Pinpoint the cell where the given text exists, returning its (x, y) midpoint coordinate. 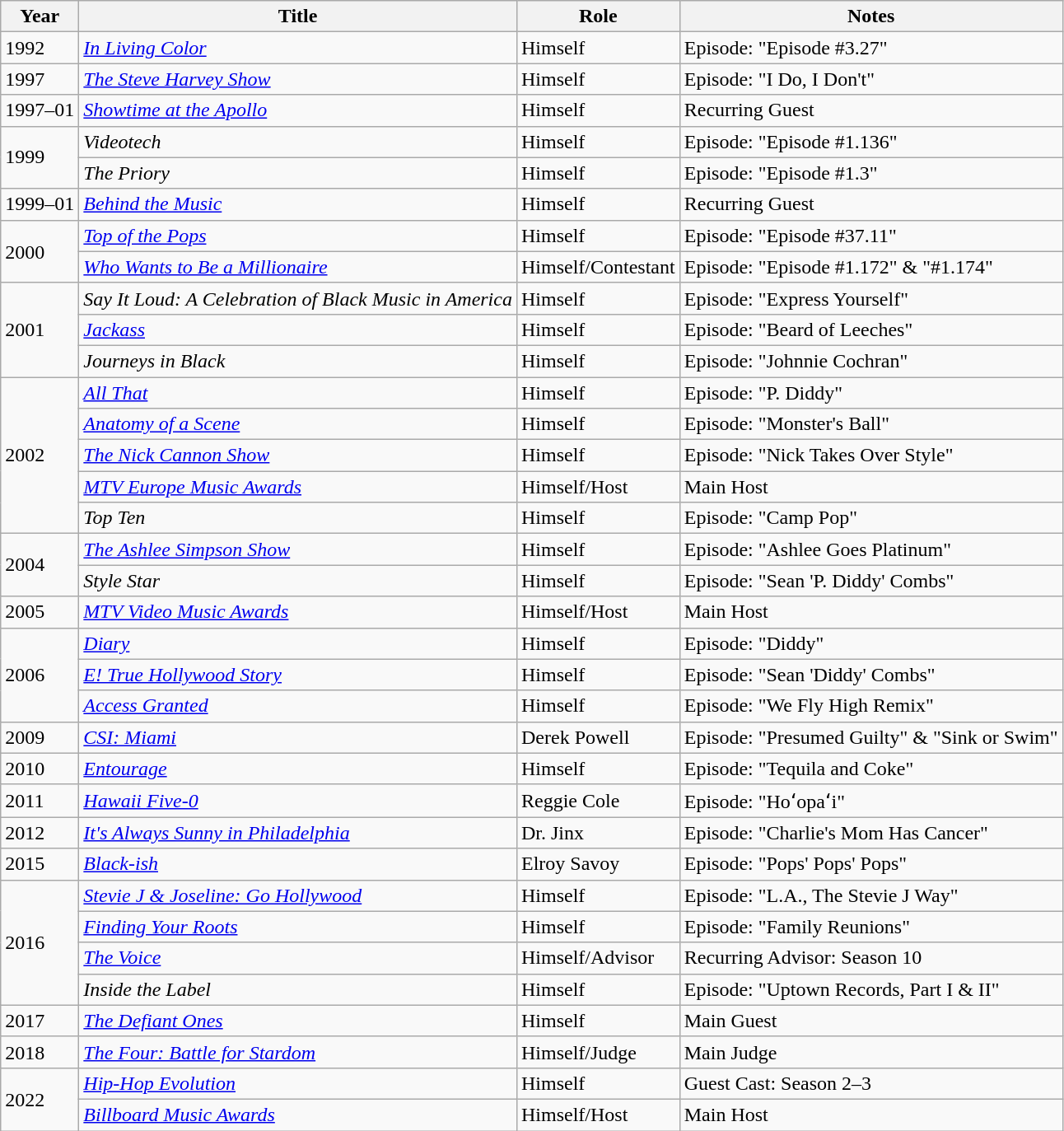
In Living Color (298, 48)
2018 (40, 1052)
Entourage (298, 769)
1999 (40, 157)
Episode: "I Do, I Don't" (871, 79)
E! True Hollywood Story (298, 675)
1997–01 (40, 110)
Stevie J & Joseline: Go Hollywood (298, 895)
Episode: "L.A., The Stevie J Way" (871, 895)
2015 (40, 864)
2017 (40, 1021)
The Ashlee Simpson Show (298, 549)
Episode: "Family Reunions" (871, 927)
The Nick Cannon Show (298, 456)
1999–01 (40, 204)
2009 (40, 737)
CSI: Miami (298, 737)
Episode: "Express Yourself" (871, 298)
Behind the Music (298, 204)
Episode: "Episode #1.3" (871, 173)
Billboard Music Awards (298, 1115)
Finding Your Roots (298, 927)
Journeys in Black (298, 361)
Recurring Advisor: Season 10 (871, 958)
The Defiant Ones (298, 1021)
Reggie Cole (598, 801)
1992 (40, 48)
Role (598, 16)
All That (298, 393)
Episode: "Episode #1.172" & "#1.174" (871, 267)
Inside the Label (298, 989)
Episode: "Uptown Records, Part I & II" (871, 989)
2000 (40, 251)
Black-ish (298, 864)
Hawaii Five-0 (298, 801)
Episode: "Ashlee Goes Platinum" (871, 549)
Episode: "Beard of Leeches" (871, 329)
Episode: "Episode #37.11" (871, 236)
Episode: "Pops' Pops' Pops" (871, 864)
Showtime at the Apollo (298, 110)
Top Ten (298, 518)
1997 (40, 79)
Say It Loud: A Celebration of Black Music in America (298, 298)
Elroy Savoy (598, 864)
Year (40, 16)
Dr. Jinx (598, 833)
Himself/Advisor (598, 958)
Hip-Hop Evolution (298, 1083)
2011 (40, 801)
Episode: "Nick Takes Over Style" (871, 456)
Episode: "Sean 'Diddy' Combs" (871, 675)
Top of the Pops (298, 236)
Episode: "Charlie's Mom Has Cancer" (871, 833)
Who Wants to Be a Millionaire (298, 267)
Main Judge (871, 1052)
Anatomy of a Scene (298, 424)
The Steve Harvey Show (298, 79)
2002 (40, 456)
Episode: "Episode #3.27" (871, 48)
2006 (40, 675)
MTV Video Music Awards (298, 612)
2004 (40, 565)
The Voice (298, 958)
It's Always Sunny in Philadelphia (298, 833)
2012 (40, 833)
Episode: "We Fly High Remix" (871, 706)
Episode: "Johnnie Cochran" (871, 361)
2016 (40, 942)
Videotech (298, 142)
Episode: "Camp Pop" (871, 518)
Himself/Contestant (598, 267)
Episode: "Monster's Ball" (871, 424)
Main Guest (871, 1021)
Episode: "Tequila and Coke" (871, 769)
2005 (40, 612)
2010 (40, 769)
Episode: "Diddy" (871, 643)
Jackass (298, 329)
Guest Cast: Season 2–3 (871, 1083)
2022 (40, 1099)
The Four: Battle for Stardom (298, 1052)
Episode: "Hoʻopaʻi" (871, 801)
Derek Powell (598, 737)
Episode: "Episode #1.136" (871, 142)
Episode: "P. Diddy" (871, 393)
Diary (298, 643)
Style Star (298, 581)
The Priory (298, 173)
Episode: "Sean 'P. Diddy' Combs" (871, 581)
Himself/Judge (598, 1052)
Access Granted (298, 706)
Notes (871, 16)
MTV Europe Music Awards (298, 487)
2001 (40, 329)
Title (298, 16)
Episode: "Presumed Guilty" & "Sink or Swim" (871, 737)
